Search for the cell housing the specified text and yield its (x, y) center coordinate. 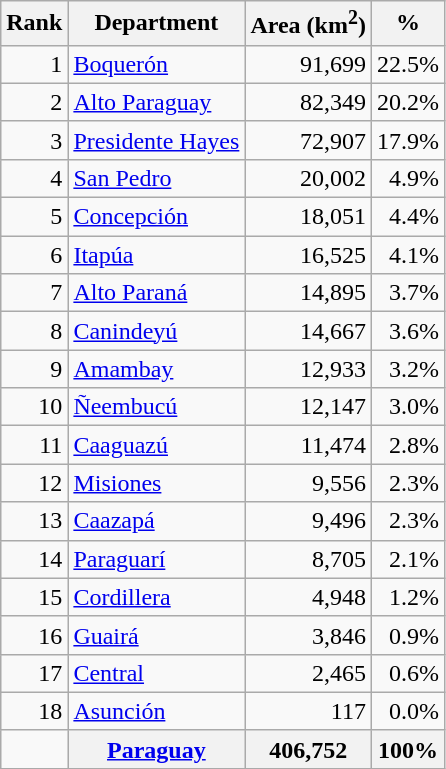
Area (km2) (308, 24)
3 (34, 140)
6 (34, 255)
1.2% (408, 597)
117 (308, 711)
Amambay (156, 369)
20,002 (308, 178)
Paraguarí (156, 559)
3.2% (408, 369)
2.8% (408, 445)
2 (34, 102)
8,705 (308, 559)
14 (34, 559)
% (408, 24)
Asunción (156, 711)
9,556 (308, 483)
Canindeyú (156, 331)
11 (34, 445)
3.7% (408, 293)
9,496 (308, 521)
100% (408, 749)
14,667 (308, 331)
4.9% (408, 178)
0.0% (408, 711)
0.9% (408, 635)
7 (34, 293)
9 (34, 369)
17 (34, 673)
Central (156, 673)
0.6% (408, 673)
16,525 (308, 255)
12,933 (308, 369)
Alto Paraná (156, 293)
2,465 (308, 673)
2.1% (408, 559)
Cordillera (156, 597)
17.9% (408, 140)
Ñeembucú (156, 407)
Presidente Hayes (156, 140)
12 (34, 483)
4.1% (408, 255)
16 (34, 635)
8 (34, 331)
Boquerón (156, 64)
4,948 (308, 597)
1 (34, 64)
12,147 (308, 407)
14,895 (308, 293)
4 (34, 178)
San Pedro (156, 178)
5 (34, 217)
Alto Paraguay (156, 102)
22.5% (408, 64)
72,907 (308, 140)
Itapúa (156, 255)
Department (156, 24)
4.4% (408, 217)
13 (34, 521)
11,474 (308, 445)
Concepción (156, 217)
Guairá (156, 635)
82,349 (308, 102)
18,051 (308, 217)
Misiones (156, 483)
3,846 (308, 635)
3.0% (408, 407)
91,699 (308, 64)
Rank (34, 24)
Caaguazú (156, 445)
Caazapá (156, 521)
18 (34, 711)
3.6% (408, 331)
15 (34, 597)
20.2% (408, 102)
Paraguay (156, 749)
10 (34, 407)
406,752 (308, 749)
